Provide the (x, y) coordinate of the cell's center where the given text is located.  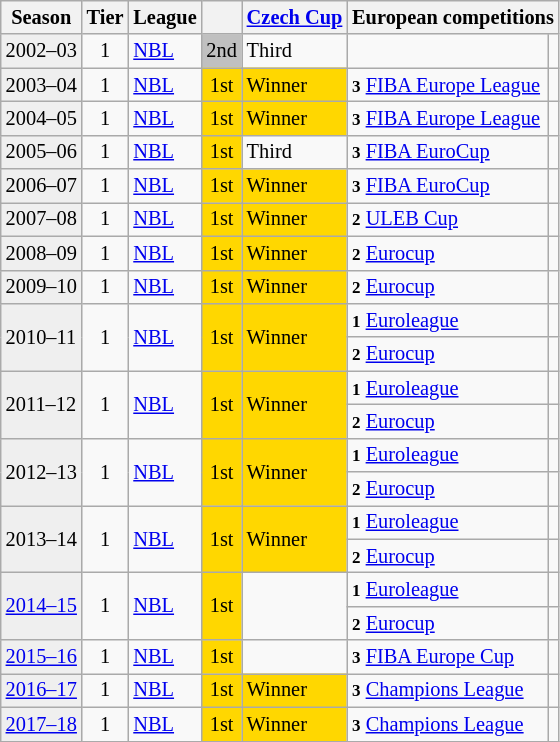
Season (42, 17)
2015–16 (42, 657)
Czech Cup (294, 17)
2017–18 (42, 724)
3 FIBA Europe Cup (448, 657)
2004–05 (42, 118)
Tier (106, 17)
2016–17 (42, 690)
2012–13 (42, 472)
2011–12 (42, 404)
2013–14 (42, 538)
2nd (222, 51)
2006–07 (42, 186)
2009–10 (42, 287)
League (164, 17)
2010–11 (42, 336)
2014–15 (42, 606)
2003–04 (42, 85)
2008–09 (42, 253)
European competitions (453, 17)
2 ULEB Cup (448, 219)
2007–08 (42, 219)
2002–03 (42, 51)
2005–06 (42, 152)
